Search for the cell housing the specified text and yield its (x, y) center coordinate. 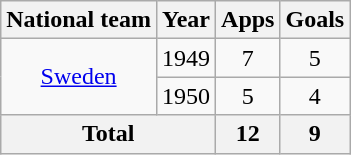
12 (248, 134)
Total (108, 134)
Sweden (79, 77)
Apps (248, 20)
7 (248, 58)
Year (186, 20)
Goals (315, 20)
9 (315, 134)
National team (79, 20)
1950 (186, 96)
4 (315, 96)
1949 (186, 58)
